Search for the cell housing the specified text and yield its [X, Y] center coordinate. 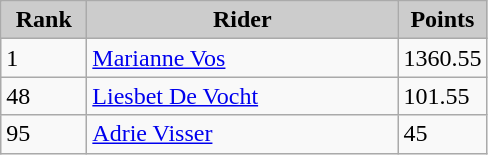
Liesbet De Vocht [242, 96]
45 [442, 134]
101.55 [442, 96]
95 [44, 134]
Rider [242, 20]
Adrie Visser [242, 134]
1360.55 [442, 58]
48 [44, 96]
Points [442, 20]
1 [44, 58]
Marianne Vos [242, 58]
Rank [44, 20]
